Provide the (X, Y) coordinate of the cell's center where the given text is located.  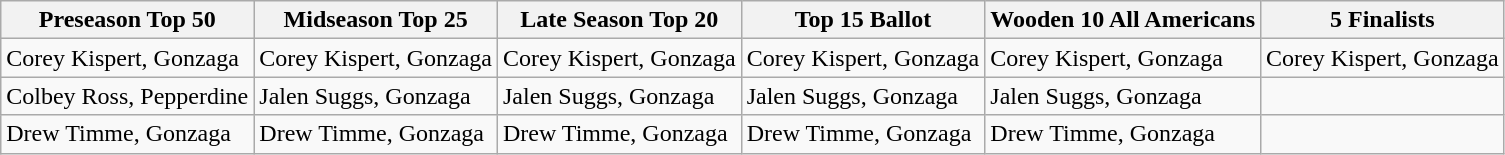
Late Season Top 20 (619, 20)
Colbey Ross, Pepperdine (128, 96)
Top 15 Ballot (863, 20)
5 Finalists (1383, 20)
Preseason Top 50 (128, 20)
Wooden 10 All Americans (1123, 20)
Midseason Top 25 (376, 20)
